Extract the [X, Y] coordinate from the center of the cell holding the provided text.  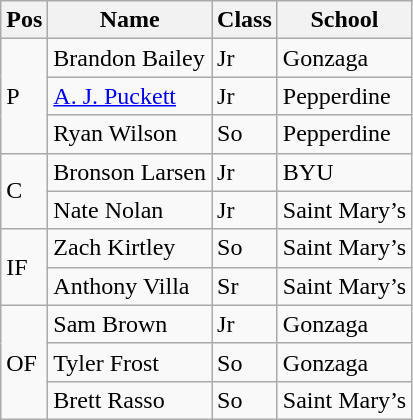
IF [24, 267]
Anthony Villa [130, 286]
BYU [344, 172]
Bronson Larsen [130, 172]
Sam Brown [130, 324]
Class [245, 20]
Name [130, 20]
Zach Kirtley [130, 248]
Brandon Bailey [130, 58]
Brett Rasso [130, 400]
School [344, 20]
C [24, 191]
Sr [245, 286]
Ryan Wilson [130, 134]
OF [24, 362]
A. J. Puckett [130, 96]
P [24, 96]
Nate Nolan [130, 210]
Tyler Frost [130, 362]
Pos [24, 20]
